From the cell containing the given text, extract its center point as (X, Y) coordinate. 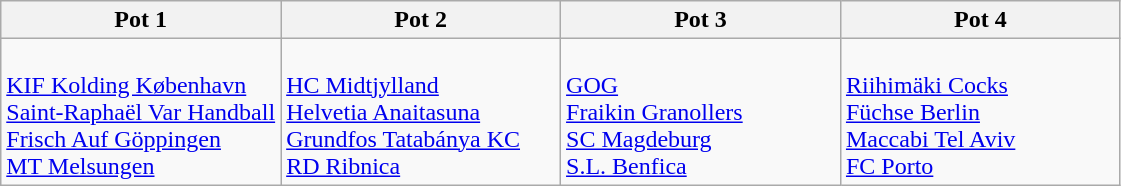
Pot 4 (980, 20)
Pot 2 (421, 20)
Riihimäki Cocks Füchse Berlin Maccabi Tel Aviv FC Porto (980, 112)
KIF Kolding København Saint-Raphaël Var Handball Frisch Auf Göppingen MT Melsungen (141, 112)
Pot 1 (141, 20)
Pot 3 (701, 20)
HC Midtjylland Helvetia Anaitasuna Grundfos Tatabánya KC RD Ribnica (421, 112)
GOG Fraikin Granollers SC Magdeburg S.L. Benfica (701, 112)
